From the cell containing the given text, extract its center point as (X, Y) coordinate. 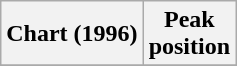
Chart (1996) (72, 34)
Peakposition (189, 34)
